Determine the [X, Y] coordinate at the center of the cell enclosing the given text.  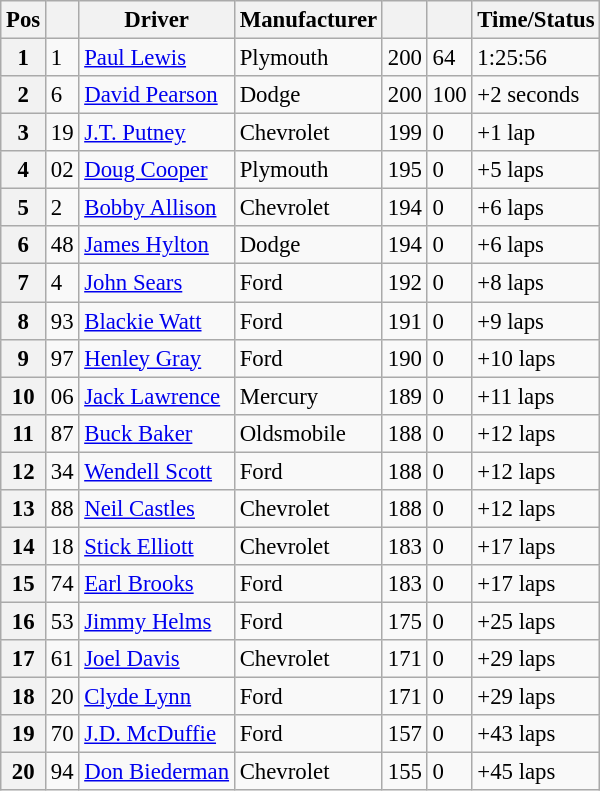
+1 lap [536, 133]
David Pearson [156, 95]
Driver [156, 20]
93 [62, 321]
12 [24, 471]
+5 laps [536, 170]
Stick Elliott [156, 546]
13 [24, 509]
1:25:56 [536, 58]
Mercury [308, 396]
Jack Lawrence [156, 396]
Blackie Watt [156, 321]
Joel Davis [156, 659]
+25 laps [536, 621]
17 [24, 659]
15 [24, 584]
5 [24, 208]
+9 laps [536, 321]
Clyde Lynn [156, 697]
3 [24, 133]
48 [62, 245]
Henley Gray [156, 358]
+45 laps [536, 772]
64 [450, 58]
157 [404, 734]
88 [62, 509]
Earl Brooks [156, 584]
87 [62, 433]
16 [24, 621]
192 [404, 283]
8 [24, 321]
94 [62, 772]
Jimmy Helms [156, 621]
189 [404, 396]
Don Biederman [156, 772]
14 [24, 546]
10 [24, 396]
Bobby Allison [156, 208]
+2 seconds [536, 95]
Manufacturer [308, 20]
J.T. Putney [156, 133]
70 [62, 734]
11 [24, 433]
+11 laps [536, 396]
74 [62, 584]
06 [62, 396]
155 [404, 772]
175 [404, 621]
Doug Cooper [156, 170]
John Sears [156, 283]
James Hylton [156, 245]
02 [62, 170]
Pos [24, 20]
53 [62, 621]
Time/Status [536, 20]
Oldsmobile [308, 433]
97 [62, 358]
195 [404, 170]
Wendell Scott [156, 471]
Paul Lewis [156, 58]
+8 laps [536, 283]
199 [404, 133]
7 [24, 283]
191 [404, 321]
9 [24, 358]
61 [62, 659]
+43 laps [536, 734]
J.D. McDuffie [156, 734]
190 [404, 358]
+10 laps [536, 358]
Buck Baker [156, 433]
Neil Castles [156, 509]
100 [450, 95]
34 [62, 471]
